Identify which cell holds the provided text, then report its [X, Y] central coordinate. 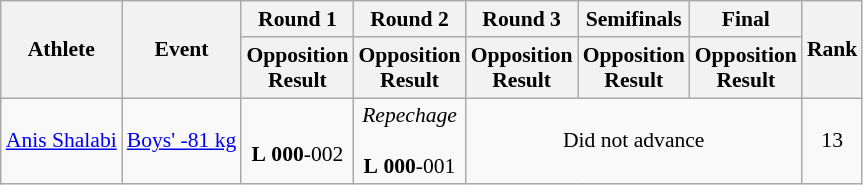
Boys' -81 kg [182, 142]
Repechage L 000-001 [409, 142]
Round 2 [409, 19]
Rank [832, 50]
Anis Shalabi [62, 142]
Did not advance [634, 142]
Event [182, 50]
Final [746, 19]
Athlete [62, 50]
13 [832, 142]
Round 3 [522, 19]
Round 1 [297, 19]
Semifinals [634, 19]
L 000-002 [297, 142]
